Detect which cell encompasses the target text, then output its (x, y) center coordinate. 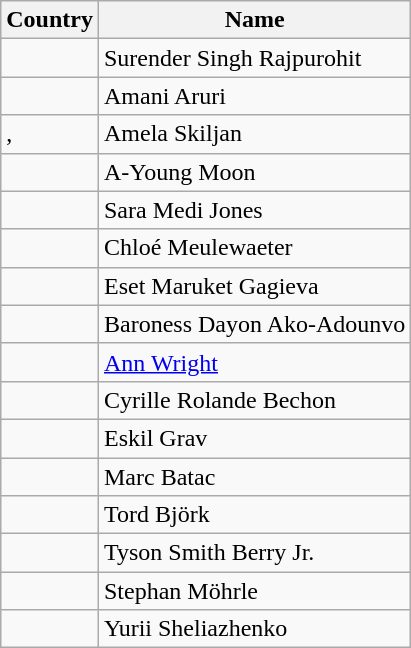
Sara Medi Jones (254, 210)
Tord Björk (254, 515)
Name (254, 20)
Cyrille Rolande Bechon (254, 400)
Yurii Sheliazhenko (254, 629)
Baroness Dayon Ako-Adounvo (254, 324)
Marc Batac (254, 477)
Tyson Smith Berry Jr. (254, 553)
Chloé Meulewaeter (254, 248)
Country (50, 20)
Amela Skiljan (254, 134)
Eskil Grav (254, 438)
Amani Aruri (254, 96)
Stephan Möhrle (254, 591)
, (50, 134)
Surender Singh Rajpurohit (254, 58)
A-Young Moon (254, 172)
Eset Maruket Gagieva (254, 286)
Ann Wright (254, 362)
